From the cell containing the given text, extract its center point as [X, Y] coordinate. 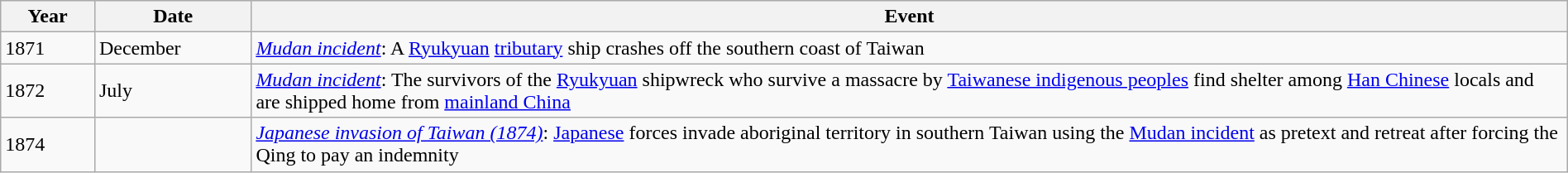
Event [910, 17]
1871 [48, 48]
Mudan incident: A Ryukyuan tributary ship crashes off the southern coast of Taiwan [910, 48]
Year [48, 17]
1872 [48, 91]
Date [172, 17]
1874 [48, 144]
December [172, 48]
July [172, 91]
